Output the (x, y) coordinate of the center of the cell containing the given text.  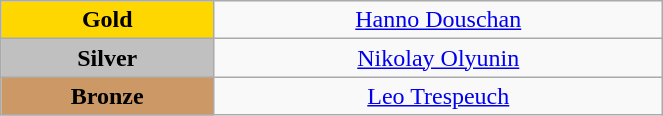
Hanno Douschan (438, 20)
Gold (108, 20)
Bronze (108, 96)
Silver (108, 58)
Leo Trespeuch (438, 96)
Nikolay Olyunin (438, 58)
